Identify which cell holds the provided text, then report its (X, Y) central coordinate. 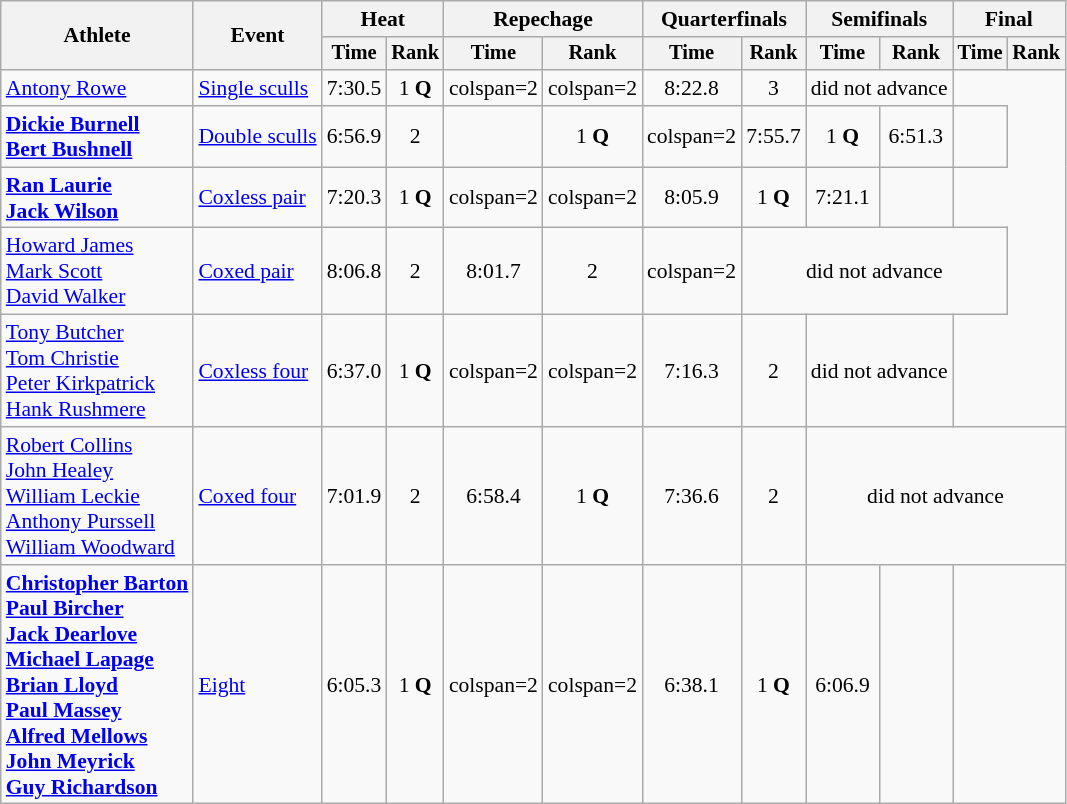
Howard JamesMark ScottDavid Walker (98, 272)
Quarterfinals (724, 19)
8:22.8 (692, 88)
8:01.7 (494, 272)
Coxless pair (257, 198)
6:56.9 (354, 136)
Tony ButcherTom ChristiePeter KirkpatrickHank Rushmere (98, 371)
Dickie BurnellBert Bushnell (98, 136)
Coxless four (257, 371)
8:05.9 (692, 198)
7:55.7 (774, 136)
Heat (383, 19)
Athlete (98, 36)
Ran LaurieJack Wilson (98, 198)
Repechage (543, 19)
Event (257, 36)
6:58.4 (494, 496)
7:01.9 (354, 496)
Double sculls (257, 136)
3 (774, 88)
Semifinals (880, 19)
7:36.6 (692, 496)
Single sculls (257, 88)
6:51.3 (916, 136)
Antony Rowe (98, 88)
7:21.1 (842, 198)
Coxed four (257, 496)
7:16.3 (692, 371)
8:06.8 (354, 272)
6:37.0 (354, 371)
7:20.3 (354, 198)
Final (1009, 19)
Robert CollinsJohn HealeyWilliam LeckieAnthony PurssellWilliam Woodward (98, 496)
7:30.5 (354, 88)
Coxed pair (257, 272)
